Extract the [x, y] coordinate from the center of the cell holding the provided text.  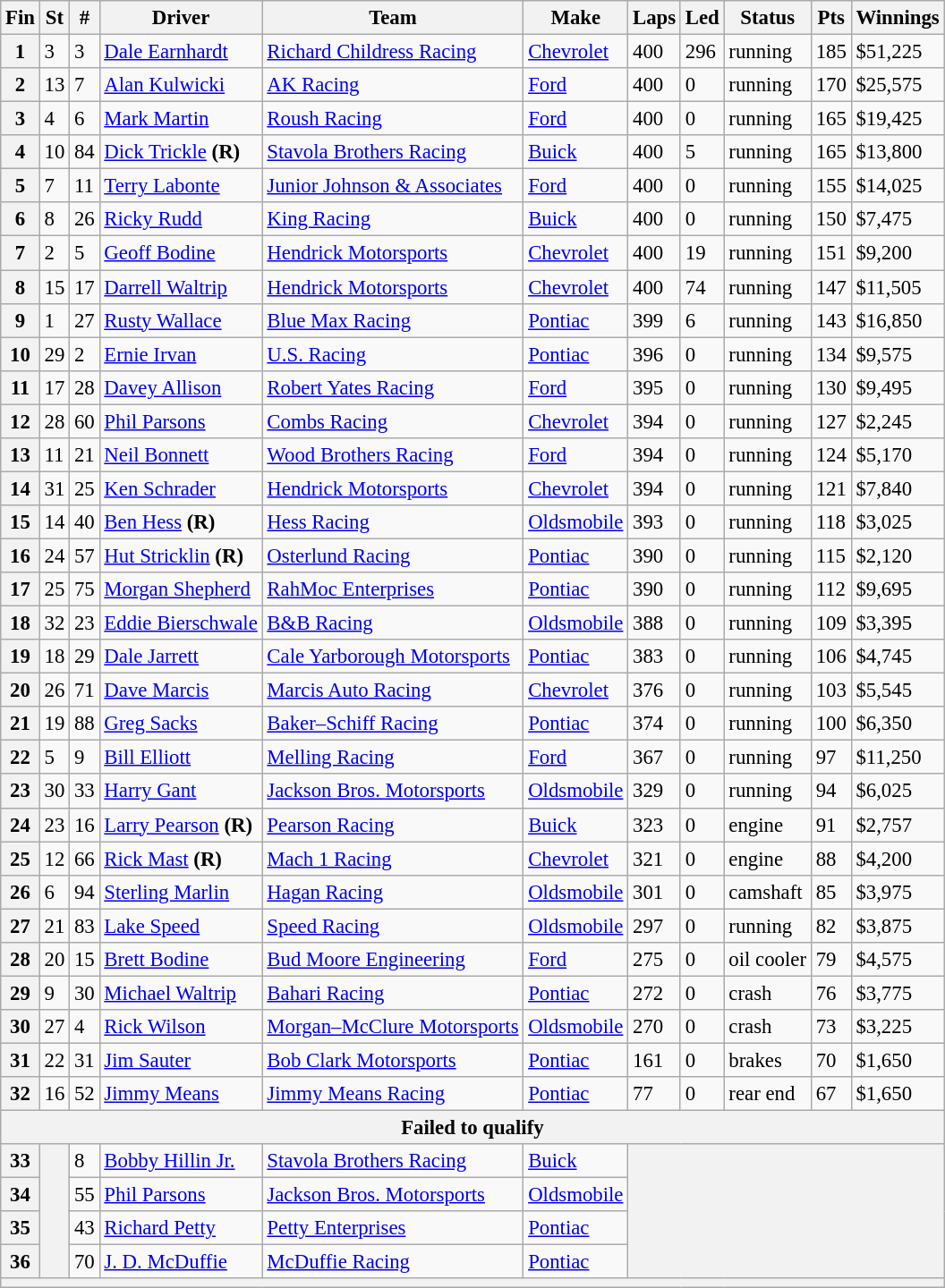
296 [702, 52]
camshaft [768, 892]
77 [655, 1094]
$14,025 [898, 186]
147 [830, 287]
67 [830, 1094]
Bobby Hillin Jr. [181, 1161]
170 [830, 85]
127 [830, 421]
103 [830, 691]
Melling Racing [393, 758]
J. D. McDuffie [181, 1262]
$3,395 [898, 623]
321 [655, 859]
Mach 1 Racing [393, 859]
RahMoc Enterprises [393, 589]
367 [655, 758]
$5,545 [898, 691]
rear end [768, 1094]
130 [830, 387]
AK Racing [393, 85]
Rick Wilson [181, 1027]
Bahari Racing [393, 993]
161 [655, 1060]
55 [84, 1195]
Robert Yates Racing [393, 387]
Cale Yarborough Motorsports [393, 657]
B&B Racing [393, 623]
Ken Schrader [181, 488]
Fin [21, 18]
Driver [181, 18]
35 [21, 1228]
Status [768, 18]
Combs Racing [393, 421]
Failed to qualify [472, 1128]
Ricky Rudd [181, 219]
374 [655, 724]
329 [655, 792]
36 [21, 1262]
Darrell Waltrip [181, 287]
Dick Trickle (R) [181, 152]
106 [830, 657]
297 [655, 926]
$4,200 [898, 859]
Pearson Racing [393, 825]
Petty Enterprises [393, 1228]
71 [84, 691]
$9,495 [898, 387]
115 [830, 555]
393 [655, 522]
Richard Childress Racing [393, 52]
$5,170 [898, 455]
$2,120 [898, 555]
Ernie Irvan [181, 354]
76 [830, 993]
$3,875 [898, 926]
388 [655, 623]
$4,575 [898, 960]
75 [84, 589]
82 [830, 926]
185 [830, 52]
$13,800 [898, 152]
52 [84, 1094]
60 [84, 421]
84 [84, 152]
Lake Speed [181, 926]
$11,505 [898, 287]
$4,745 [898, 657]
$3,225 [898, 1027]
$3,775 [898, 993]
$11,250 [898, 758]
40 [84, 522]
King Racing [393, 219]
83 [84, 926]
Make [576, 18]
brakes [768, 1060]
U.S. Racing [393, 354]
Rusty Wallace [181, 320]
Bud Moore Engineering [393, 960]
$25,575 [898, 85]
Osterlund Racing [393, 555]
143 [830, 320]
34 [21, 1195]
Marcis Auto Racing [393, 691]
124 [830, 455]
Rick Mast (R) [181, 859]
395 [655, 387]
$9,695 [898, 589]
66 [84, 859]
100 [830, 724]
43 [84, 1228]
Jim Sauter [181, 1060]
Richard Petty [181, 1228]
Team [393, 18]
Harry Gant [181, 792]
57 [84, 555]
79 [830, 960]
Winnings [898, 18]
109 [830, 623]
$19,425 [898, 119]
272 [655, 993]
Laps [655, 18]
Pts [830, 18]
Speed Racing [393, 926]
Bob Clark Motorsports [393, 1060]
151 [830, 253]
Bill Elliott [181, 758]
275 [655, 960]
Brett Bodine [181, 960]
Junior Johnson & Associates [393, 186]
Sterling Marlin [181, 892]
Dale Jarrett [181, 657]
$51,225 [898, 52]
118 [830, 522]
$6,025 [898, 792]
Mark Martin [181, 119]
Larry Pearson (R) [181, 825]
Alan Kulwicki [181, 85]
Roush Racing [393, 119]
134 [830, 354]
Hut Stricklin (R) [181, 555]
Greg Sacks [181, 724]
St [54, 18]
Eddie Bierschwale [181, 623]
383 [655, 657]
91 [830, 825]
Jimmy Means Racing [393, 1094]
$7,475 [898, 219]
$7,840 [898, 488]
Led [702, 18]
Davey Allison [181, 387]
97 [830, 758]
Morgan Shepherd [181, 589]
$9,575 [898, 354]
399 [655, 320]
Morgan–McClure Motorsports [393, 1027]
Jimmy Means [181, 1094]
73 [830, 1027]
155 [830, 186]
270 [655, 1027]
150 [830, 219]
376 [655, 691]
Ben Hess (R) [181, 522]
74 [702, 287]
Blue Max Racing [393, 320]
Terry Labonte [181, 186]
$2,245 [898, 421]
Michael Waltrip [181, 993]
323 [655, 825]
Geoff Bodine [181, 253]
$3,975 [898, 892]
Neil Bonnett [181, 455]
Wood Brothers Racing [393, 455]
$6,350 [898, 724]
$2,757 [898, 825]
# [84, 18]
Dave Marcis [181, 691]
301 [655, 892]
$9,200 [898, 253]
121 [830, 488]
Dale Earnhardt [181, 52]
$3,025 [898, 522]
$16,850 [898, 320]
112 [830, 589]
Hess Racing [393, 522]
McDuffie Racing [393, 1262]
396 [655, 354]
85 [830, 892]
oil cooler [768, 960]
Baker–Schiff Racing [393, 724]
Hagan Racing [393, 892]
